Capture the cell that displays the provided text and extract its (x, y) central coordinate. 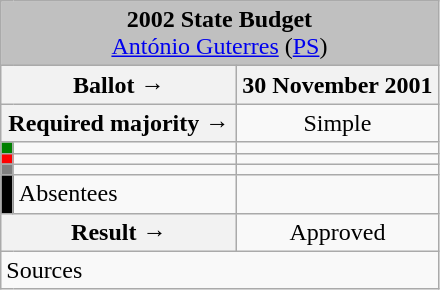
Ballot → (119, 85)
Sources (220, 270)
30 November 2001 (338, 85)
Approved (338, 232)
Absentees (125, 194)
2002 State BudgetAntónio Guterres (PS) (220, 34)
Result → (119, 232)
Simple (338, 123)
Required majority → (119, 123)
